From the cell containing the given text, extract its center point as (x, y) coordinate. 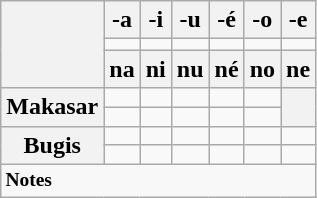
-é (226, 20)
né (226, 69)
no (262, 69)
na (122, 69)
nu (190, 69)
-a (122, 20)
Makasar (52, 107)
-i (156, 20)
-e (298, 20)
Notes (158, 180)
-o (262, 20)
-u (190, 20)
ne (298, 69)
Bugis (52, 145)
ni (156, 69)
